Output the [X, Y] coordinate of the center of the cell containing the given text.  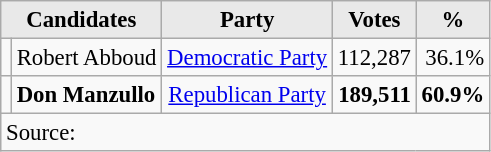
Don Manzullo [86, 95]
Republican Party [248, 95]
Votes [374, 20]
36.1% [452, 58]
Democratic Party [248, 58]
Source: [246, 133]
112,287 [374, 58]
% [452, 20]
Robert Abboud [86, 58]
Party [248, 20]
60.9% [452, 95]
189,511 [374, 95]
Candidates [82, 20]
